Extract the [x, y] coordinate from the center of the cell holding the provided text.  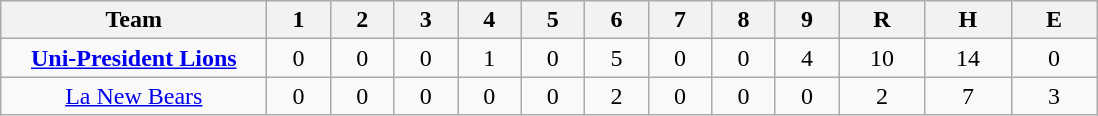
Team [134, 20]
H [968, 20]
E [1054, 20]
14 [968, 58]
R [882, 20]
9 [807, 20]
8 [744, 20]
Uni-President Lions [134, 58]
6 [617, 20]
La New Bears [134, 96]
10 [882, 58]
